Identify which cell holds the provided text, then report its [X, Y] central coordinate. 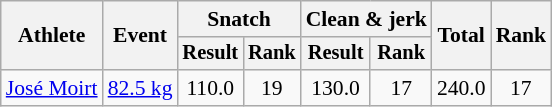
Total [462, 36]
Event [140, 36]
Snatch [240, 19]
82.5 kg [140, 88]
110.0 [211, 88]
Clean & jerk [366, 19]
Athlete [52, 36]
José Moirt [52, 88]
240.0 [462, 88]
19 [272, 88]
130.0 [336, 88]
